Return (x, y) of the center of cell containing provided text 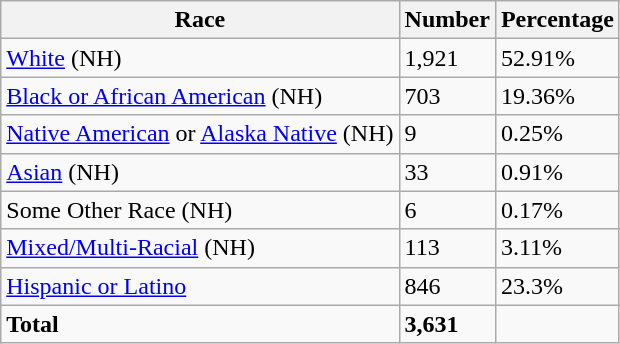
Percentage (557, 20)
113 (447, 248)
3,631 (447, 324)
1,921 (447, 58)
Hispanic or Latino (200, 286)
White (NH) (200, 58)
0.17% (557, 210)
Number (447, 20)
846 (447, 286)
9 (447, 134)
Total (200, 324)
Native American or Alaska Native (NH) (200, 134)
3.11% (557, 248)
Race (200, 20)
6 (447, 210)
23.3% (557, 286)
0.91% (557, 172)
703 (447, 96)
52.91% (557, 58)
Asian (NH) (200, 172)
19.36% (557, 96)
Black or African American (NH) (200, 96)
33 (447, 172)
Some Other Race (NH) (200, 210)
Mixed/Multi-Racial (NH) (200, 248)
0.25% (557, 134)
